Output the [X, Y] coordinate of the center of the cell containing the given text.  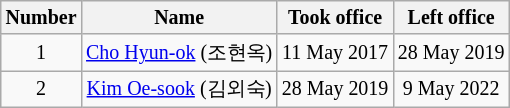
9 May 2022 [451, 89]
Took office [335, 18]
11 May 2017 [335, 53]
Name [179, 18]
2 [42, 89]
Cho Hyun-ok (조현옥) [179, 53]
Kim Oe-sook (김외숙) [179, 89]
Left office [451, 18]
Number [42, 18]
1 [42, 53]
